Return [X, Y] of the center of cell containing provided text 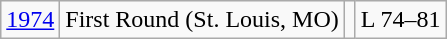
1974 [30, 20]
L 74–81 [400, 20]
First Round (St. Louis, MO) [202, 20]
